Capture the cell that displays the provided text and extract its [x, y] central coordinate. 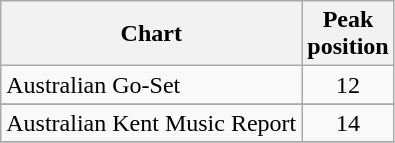
Chart [152, 34]
14 [348, 123]
Australian Kent Music Report [152, 123]
12 [348, 85]
Australian Go-Set [152, 85]
Peakposition [348, 34]
